From the cell containing the given text, extract its center point as (x, y) coordinate. 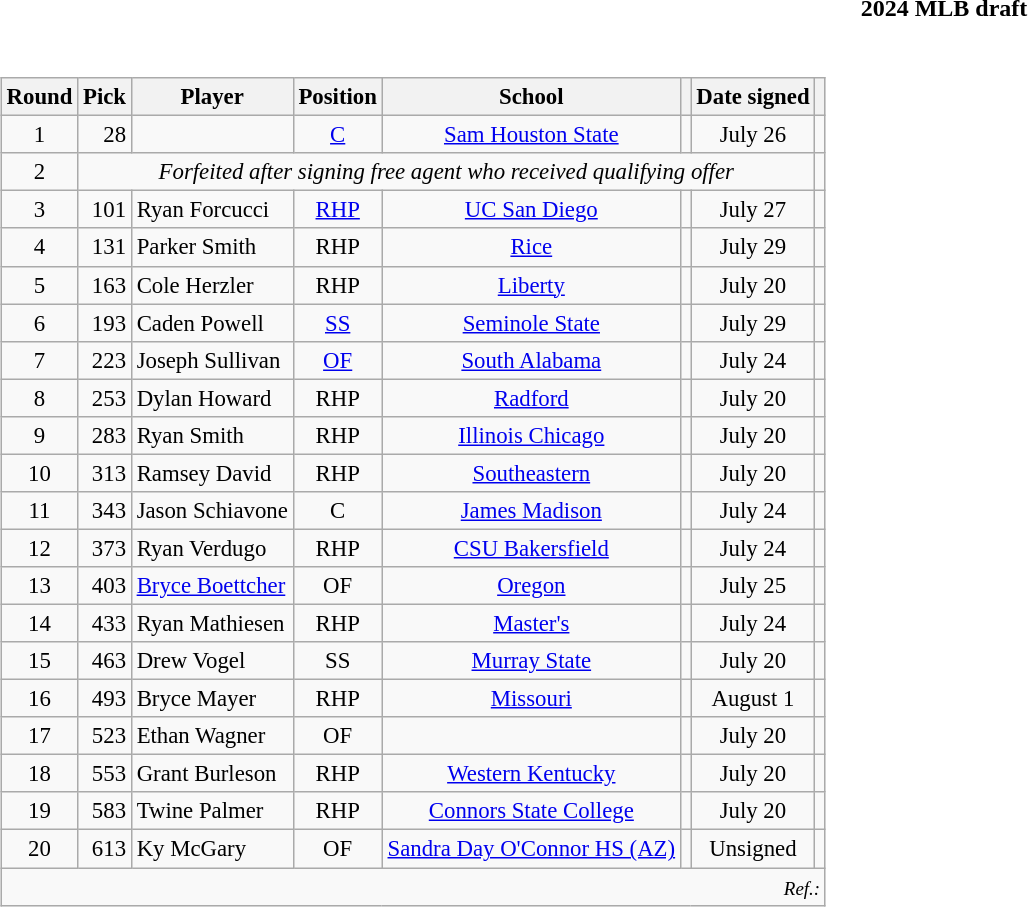
July 27 (753, 210)
July 25 (753, 586)
Forfeited after signing free agent who received qualifying offer (446, 172)
Joseph Sullivan (212, 360)
253 (105, 398)
11 (39, 511)
19 (39, 811)
Ramsey David (212, 473)
UC San Diego (531, 210)
Murray State (531, 661)
Master's (531, 623)
Bryce Boettcher (212, 586)
Ryan Smith (212, 435)
16 (39, 699)
Caden Powell (212, 323)
Ryan Verdugo (212, 548)
283 (105, 435)
2 (39, 172)
July 26 (753, 135)
5 (39, 285)
Rice (531, 247)
James Madison (531, 511)
Ethan Wagner (212, 736)
101 (105, 210)
Jason Schiavone (212, 511)
Western Kentucky (531, 774)
Twine Palmer (212, 811)
Southeastern (531, 473)
613 (105, 849)
131 (105, 247)
4 (39, 247)
Cole Herzler (212, 285)
17 (39, 736)
Connors State College (531, 811)
Oregon (531, 586)
Illinois Chicago (531, 435)
403 (105, 586)
Ky McGary (212, 849)
Liberty (531, 285)
Round (39, 97)
Unsigned (753, 849)
Sandra Day O'Connor HS (AZ) (531, 849)
Radford (531, 398)
7 (39, 360)
313 (105, 473)
373 (105, 548)
433 (105, 623)
18 (39, 774)
14 (39, 623)
Ryan Mathiesen (212, 623)
8 (39, 398)
August 1 (753, 699)
Dylan Howard (212, 398)
School (531, 97)
9 (39, 435)
343 (105, 511)
1 (39, 135)
South Alabama (531, 360)
223 (105, 360)
Pick (105, 97)
Ryan Forcucci (212, 210)
Bryce Mayer (212, 699)
Player (212, 97)
Missouri (531, 699)
Position (338, 97)
Ref.: (413, 887)
553 (105, 774)
Parker Smith (212, 247)
523 (105, 736)
Sam Houston State (531, 135)
20 (39, 849)
6 (39, 323)
463 (105, 661)
193 (105, 323)
583 (105, 811)
163 (105, 285)
28 (105, 135)
Grant Burleson (212, 774)
493 (105, 699)
CSU Bakersfield (531, 548)
Seminole State (531, 323)
15 (39, 661)
Date signed (753, 97)
3 (39, 210)
13 (39, 586)
Drew Vogel (212, 661)
10 (39, 473)
12 (39, 548)
